From the cell containing the given text, extract its center point as [X, Y] coordinate. 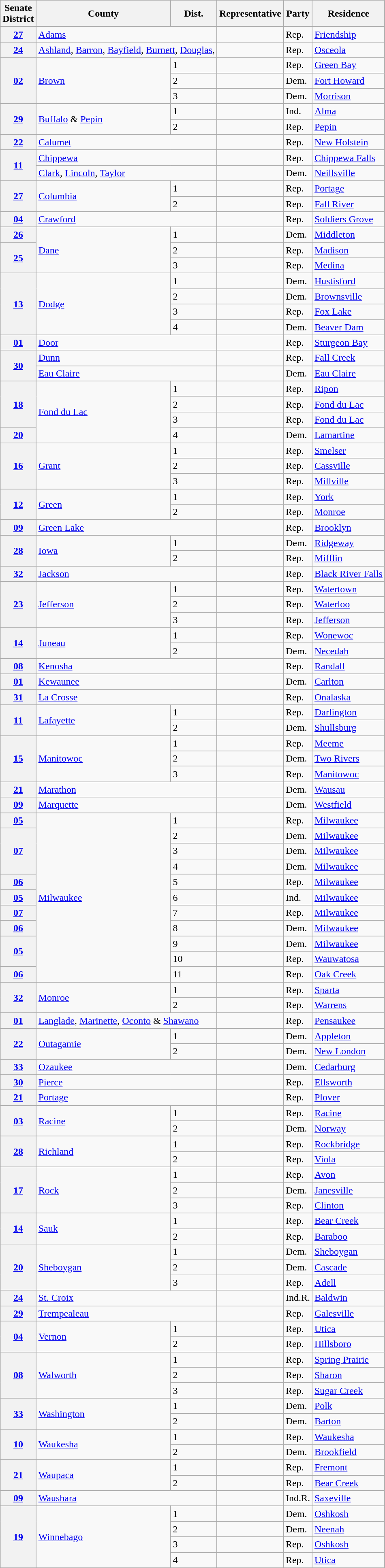
Hustisford [349, 281]
Mifflin [349, 558]
Westfield [349, 805]
Madison [349, 250]
Neillsville [349, 173]
Waterloo [349, 604]
19 [18, 1537]
Dist. [194, 14]
Carlton [349, 681]
Fall River [349, 204]
Grant [103, 466]
Adams [126, 34]
Janesville [349, 1190]
Columbia [103, 196]
Langlade, Marinette, Oconto & Shawano [126, 1021]
Fremont [349, 1468]
Osceola [349, 50]
Soldiers Grove [349, 219]
Appleton [349, 1036]
Iowa [103, 551]
Brooklyn [349, 528]
Ozaukee [126, 1067]
Friendship [349, 34]
Winnebago [103, 1537]
Kenosha [126, 666]
Barton [349, 1421]
17 [18, 1190]
Richland [103, 1151]
Walworth [103, 1375]
Marquette [126, 805]
25 [18, 258]
Millville [349, 481]
Cedarburg [349, 1067]
Wonewoc [349, 635]
Oak Creek [349, 974]
Plover [349, 1098]
6 [194, 897]
Warrens [349, 1005]
Necedah [349, 651]
Sparta [349, 990]
02 [18, 81]
Waupaca [103, 1475]
Ridgeway [349, 543]
Washington [103, 1413]
Wauwatosa [349, 959]
Residence [349, 14]
Pierce [126, 1082]
26 [18, 235]
15 [18, 759]
03 [18, 1121]
18 [18, 404]
Saxeville [349, 1498]
Lafayette [103, 720]
La Crosse [126, 697]
Dunn [126, 358]
Marathon [126, 789]
Clinton [349, 1206]
13 [18, 304]
Chippewa [126, 157]
Black River Falls [349, 574]
Representative [250, 14]
Sturgeon Bay [349, 343]
Adell [349, 1283]
Viola [349, 1159]
9 [194, 944]
Middleton [349, 235]
Ashland, Barron, Bayfield, Burnett, Douglas, [126, 50]
Baldwin [349, 1298]
York [349, 497]
Jackson [126, 574]
Hillsboro [349, 1344]
Galesville [349, 1313]
16 [18, 466]
Crawford [126, 219]
Brown [103, 81]
Watertown [349, 589]
Onalaska [349, 697]
Dodge [103, 304]
Shullsburg [349, 728]
23 [18, 604]
Smelser [349, 451]
Dane [103, 250]
7 [194, 913]
Party [297, 14]
Green [103, 504]
Fort Howard [349, 81]
Alma [349, 111]
Ellsworth [349, 1082]
Calumet [126, 142]
Outagamie [103, 1044]
Neenah [349, 1529]
Fall Creek [349, 358]
County [103, 14]
Brownsville [349, 296]
Rockbridge [349, 1144]
Vernon [103, 1336]
Clark, Lincoln, Taylor [126, 173]
Brookfield [349, 1452]
Sauk [103, 1229]
Juneau [103, 643]
Chippewa Falls [349, 157]
Lamartine [349, 435]
St. Croix [126, 1298]
Fox Lake [349, 312]
Pensaukee [349, 1021]
Wausau [349, 789]
Medina [349, 266]
Meeme [349, 743]
Ripon [349, 389]
Sugar Creek [349, 1390]
New Holstein [349, 142]
Buffalo & Pepin [103, 119]
Sharon [349, 1375]
Polk [349, 1406]
Green Bay [349, 65]
Spring Prairie [349, 1360]
Avon [349, 1174]
Cassville [349, 466]
8 [194, 928]
Door [126, 343]
New London [349, 1051]
Rock [103, 1190]
Darlington [349, 713]
Trempealeau [126, 1313]
Waushara [126, 1498]
Morrison [349, 96]
12 [18, 504]
Kewaunee [126, 681]
Beaver Dam [349, 327]
SenateDistrict [18, 14]
Norway [349, 1128]
Cascade [349, 1267]
Randall [349, 666]
Baraboo [349, 1236]
Pepin [349, 127]
Two Rivers [349, 759]
31 [18, 697]
Green Lake [126, 528]
5 [194, 882]
